Determine the (X, Y) coordinate at the center of the cell enclosing the given text.  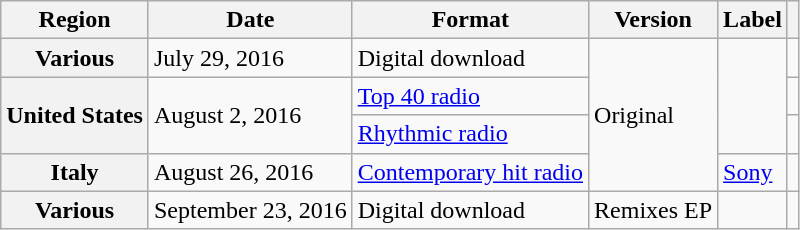
Remixes EP (654, 210)
Label (753, 20)
Rhythmic radio (470, 134)
July 29, 2016 (250, 58)
Top 40 radio (470, 96)
Version (654, 20)
Region (75, 20)
August 2, 2016 (250, 115)
Original (654, 115)
August 26, 2016 (250, 172)
United States (75, 115)
Date (250, 20)
Sony (753, 172)
September 23, 2016 (250, 210)
Contemporary hit radio (470, 172)
Format (470, 20)
Italy (75, 172)
